Search for the cell housing the specified text and yield its [X, Y] center coordinate. 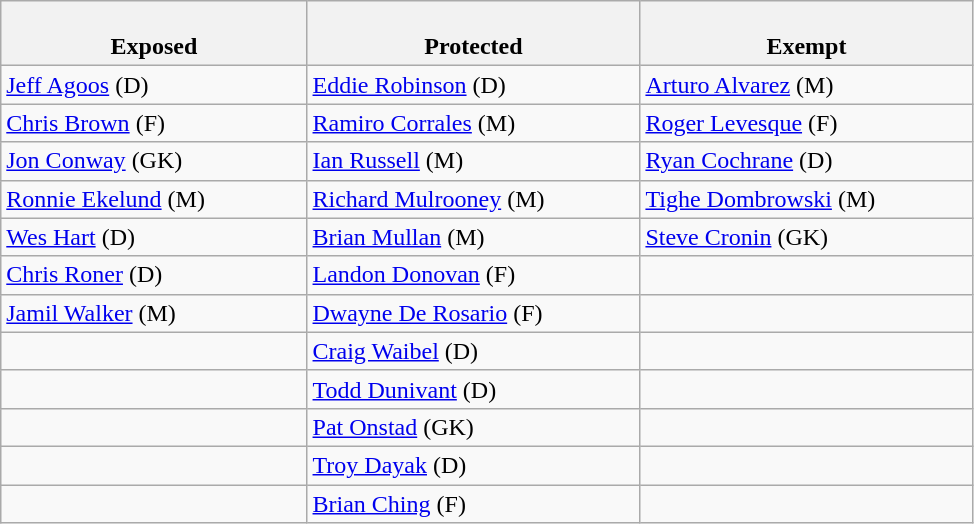
Todd Dunivant (D) [474, 389]
Jamil Walker (M) [154, 313]
Dwayne De Rosario (F) [474, 313]
Brian Ching (F) [474, 503]
Wes Hart (D) [154, 237]
Exempt [806, 34]
Chris Roner (D) [154, 275]
Steve Cronin (GK) [806, 237]
Protected [474, 34]
Troy Dayak (D) [474, 465]
Craig Waibel (D) [474, 351]
Ramiro Corrales (M) [474, 123]
Tighe Dombrowski (M) [806, 199]
Brian Mullan (M) [474, 237]
Exposed [154, 34]
Richard Mulrooney (M) [474, 199]
Eddie Robinson (D) [474, 85]
Ryan Cochrane (D) [806, 161]
Pat Onstad (GK) [474, 427]
Chris Brown (F) [154, 123]
Ian Russell (M) [474, 161]
Jon Conway (GK) [154, 161]
Landon Donovan (F) [474, 275]
Jeff Agoos (D) [154, 85]
Arturo Alvarez (M) [806, 85]
Roger Levesque (F) [806, 123]
Ronnie Ekelund (M) [154, 199]
